Search for the cell housing the specified text and yield its (x, y) center coordinate. 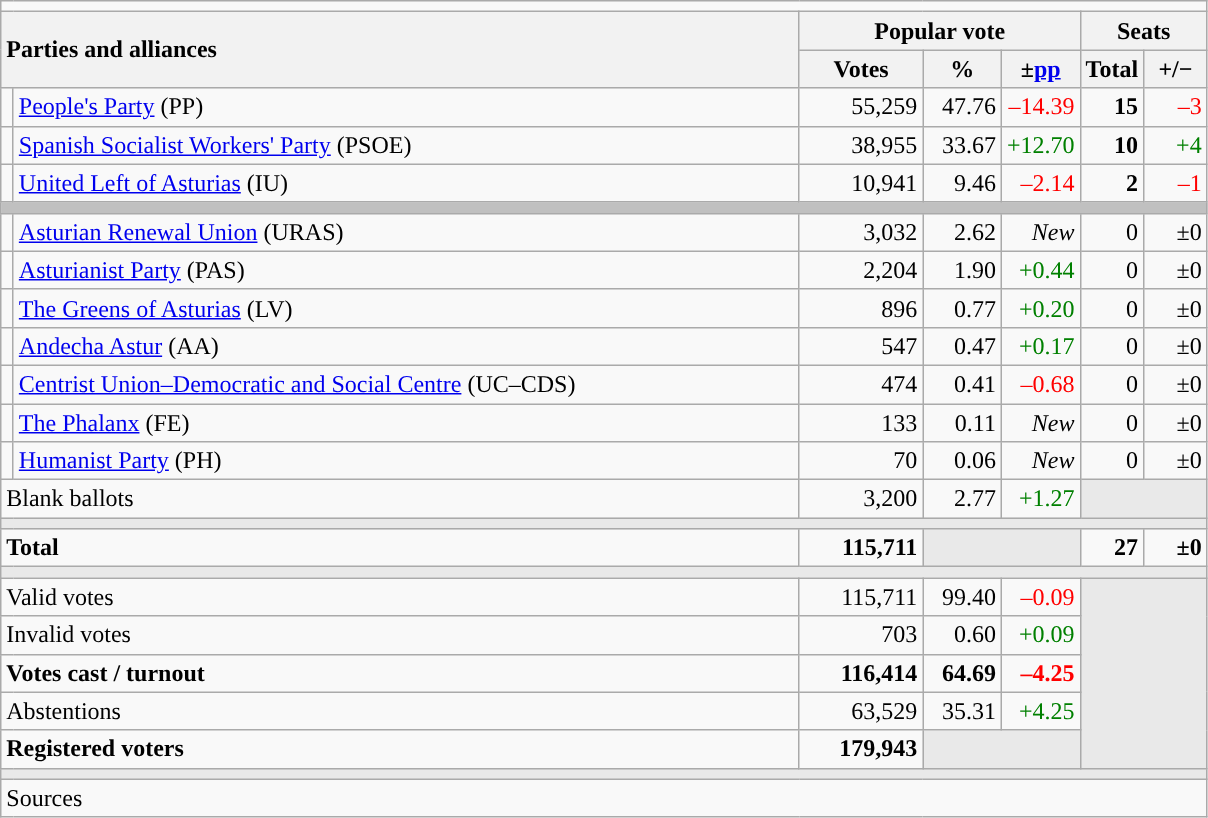
2.62 (962, 232)
10,941 (861, 183)
0.47 (962, 346)
2,204 (861, 270)
2 (1112, 183)
–1 (1176, 183)
–4.25 (1040, 673)
55,259 (861, 107)
2.77 (962, 499)
47.76 (962, 107)
The Greens of Asturias (LV) (406, 308)
The Phalanx (FE) (406, 423)
+0.44 (1040, 270)
Valid votes (400, 597)
% (962, 69)
0.41 (962, 384)
35.31 (962, 711)
Asturianist Party (PAS) (406, 270)
United Left of Asturias (IU) (406, 183)
Humanist Party (PH) (406, 461)
Centrist Union–Democratic and Social Centre (UC–CDS) (406, 384)
Invalid votes (400, 635)
0.11 (962, 423)
3,032 (861, 232)
Blank ballots (400, 499)
Spanish Socialist Workers' Party (PSOE) (406, 145)
116,414 (861, 673)
Seats (1144, 31)
+1.27 (1040, 499)
703 (861, 635)
0.06 (962, 461)
Sources (604, 798)
+0.17 (1040, 346)
±pp (1040, 69)
547 (861, 346)
–3 (1176, 107)
70 (861, 461)
896 (861, 308)
+4.25 (1040, 711)
Andecha Astur (AA) (406, 346)
Parties and alliances (400, 50)
–2.14 (1040, 183)
Votes cast / turnout (400, 673)
3,200 (861, 499)
27 (1112, 548)
133 (861, 423)
0.77 (962, 308)
38,955 (861, 145)
1.90 (962, 270)
63,529 (861, 711)
+4 (1176, 145)
+0.20 (1040, 308)
+/− (1176, 69)
–0.68 (1040, 384)
10 (1112, 145)
+12.70 (1040, 145)
33.67 (962, 145)
Asturian Renewal Union (URAS) (406, 232)
–0.09 (1040, 597)
People's Party (PP) (406, 107)
15 (1112, 107)
474 (861, 384)
Abstentions (400, 711)
–14.39 (1040, 107)
0.60 (962, 635)
179,943 (861, 749)
Popular vote (940, 31)
9.46 (962, 183)
+0.09 (1040, 635)
Registered voters (400, 749)
Votes (861, 69)
64.69 (962, 673)
99.40 (962, 597)
